Locate the cell with the specified text and output its (X, Y) center coordinate. 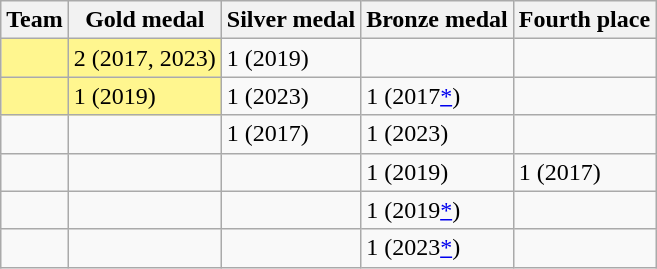
2 (2017, 2023) (144, 58)
1 (2017*) (438, 96)
1 (2023*) (438, 248)
Gold medal (144, 20)
1 (2019*) (438, 210)
Fourth place (584, 20)
Bronze medal (438, 20)
Silver medal (290, 20)
Team (35, 20)
